Scan for the cell matching the given text and deliver its [x, y] coordinate at center. 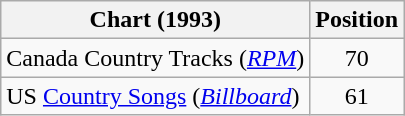
Chart (1993) [156, 20]
61 [357, 96]
US Country Songs (Billboard) [156, 96]
Position [357, 20]
Canada Country Tracks (RPM) [156, 58]
70 [357, 58]
